Extract the (X, Y) coordinate from the center of the cell holding the provided text.  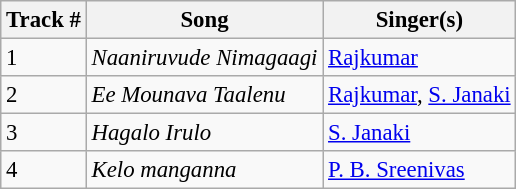
Rajkumar, S. Janaki (420, 95)
Singer(s) (420, 20)
Track # (44, 20)
Hagalo Irulo (204, 133)
4 (44, 170)
Kelo manganna (204, 170)
P. B. Sreenivas (420, 170)
S. Janaki (420, 133)
Rajkumar (420, 58)
Naaniruvude Nimagaagi (204, 58)
2 (44, 95)
Ee Mounava Taalenu (204, 95)
1 (44, 58)
3 (44, 133)
Song (204, 20)
